Identify which cell holds the provided text, then report its [x, y] central coordinate. 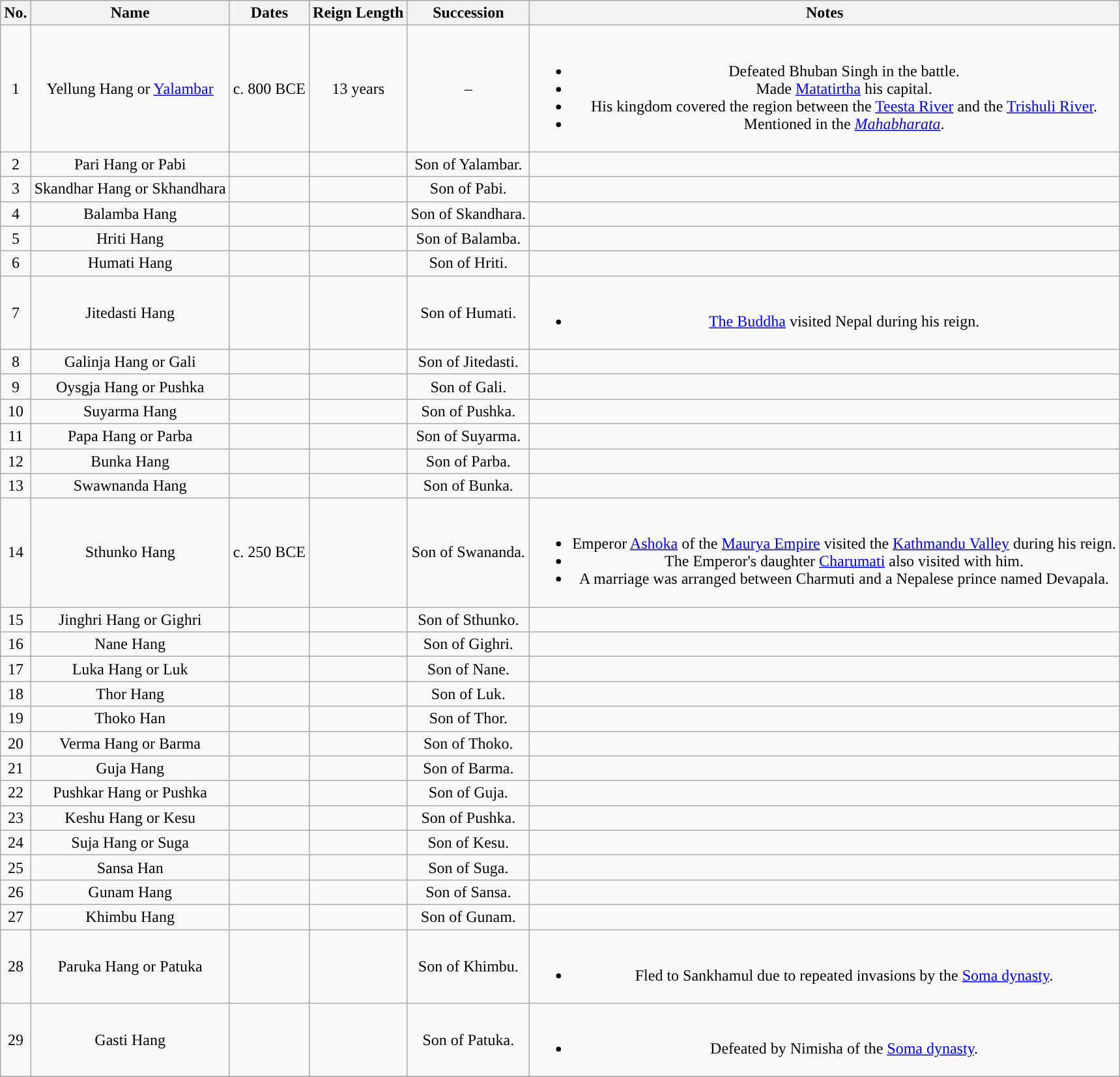
Son of Patuka. [468, 1040]
– [468, 89]
Gasti Hang [130, 1040]
Son of Humati. [468, 313]
Pushkar Hang or Pushka [130, 793]
Gunam Hang [130, 892]
Son of Kesu. [468, 842]
Swawnanda Hang [130, 486]
Son of Hriti. [468, 263]
Jinghri Hang or Gighri [130, 620]
Skandhar Hang or Skhandhara [130, 189]
29 [16, 1040]
Humati Hang [130, 263]
22 [16, 793]
Son of Suga. [468, 867]
Guja Hang [130, 768]
Fled to Sankhamul due to repeated invasions by the Soma dynasty. [825, 966]
Son of Yalambar. [468, 164]
13 years [358, 89]
23 [16, 818]
6 [16, 263]
17 [16, 669]
The Buddha visited Nepal during his reign. [825, 313]
Son of Barma. [468, 768]
13 [16, 486]
Nane Hang [130, 644]
Papa Hang or Parba [130, 436]
Bunka Hang [130, 461]
8 [16, 362]
Verma Hang or Barma [130, 743]
Son of Gighri. [468, 644]
Pari Hang or Pabi [130, 164]
10 [16, 411]
Luka Hang or Luk [130, 669]
Son of Gunam. [468, 917]
Son of Thoko. [468, 743]
Succession [468, 13]
No. [16, 13]
12 [16, 461]
Son of Nane. [468, 669]
c. 800 BCE [269, 89]
24 [16, 842]
Yellung Hang or Yalambar [130, 89]
Son of Balamba. [468, 238]
Keshu Hang or Kesu [130, 818]
Son of Pabi. [468, 189]
9 [16, 386]
Son of Sansa. [468, 892]
4 [16, 214]
20 [16, 743]
1 [16, 89]
Son of Bunka. [468, 486]
Dates [269, 13]
Son of Jitedasti. [468, 362]
Notes [825, 13]
7 [16, 313]
26 [16, 892]
Balamba Hang [130, 214]
Defeated by Nimisha of the Soma dynasty. [825, 1040]
27 [16, 917]
Galinja Hang or Gali [130, 362]
Thoko Han [130, 719]
Sansa Han [130, 867]
Name [130, 13]
Khimbu Hang [130, 917]
Son of Luk. [468, 694]
Reign Length [358, 13]
21 [16, 768]
Jitedasti Hang [130, 313]
2 [16, 164]
Son of Skandhara. [468, 214]
15 [16, 620]
Son of Swananda. [468, 553]
Oysgja Hang or Pushka [130, 386]
Son of Guja. [468, 793]
Son of Thor. [468, 719]
25 [16, 867]
Son of Parba. [468, 461]
c. 250 BCE [269, 553]
11 [16, 436]
Son of Khimbu. [468, 966]
18 [16, 694]
5 [16, 238]
Son of Sthunko. [468, 620]
3 [16, 189]
Sthunko Hang [130, 553]
Thor Hang [130, 694]
19 [16, 719]
Paruka Hang or Patuka [130, 966]
14 [16, 553]
28 [16, 966]
Suja Hang or Suga [130, 842]
Suyarma Hang [130, 411]
Son of Suyarma. [468, 436]
Hriti Hang [130, 238]
Son of Gali. [468, 386]
16 [16, 644]
